Scan for the cell matching the given text and deliver its (x, y) coordinate at center. 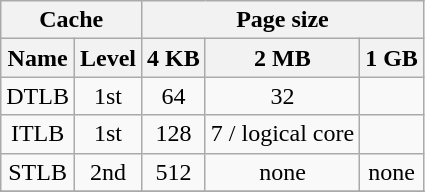
32 (282, 96)
512 (174, 172)
Cache (72, 20)
Name (38, 58)
64 (174, 96)
Page size (283, 20)
DTLB (38, 96)
2nd (108, 172)
7 / logical core (282, 134)
ITLB (38, 134)
STLB (38, 172)
2 MB (282, 58)
4 KB (174, 58)
Level (108, 58)
1 GB (392, 58)
128 (174, 134)
